From the cell containing the given text, extract its center point as [x, y] coordinate. 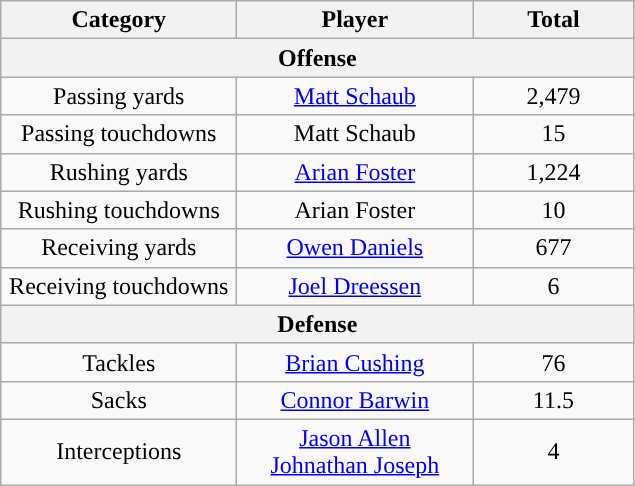
Brian Cushing [355, 362]
Passing touchdowns [119, 134]
Receiving touchdowns [119, 286]
2,479 [554, 96]
Owen Daniels [355, 248]
Connor Barwin [355, 400]
Receiving yards [119, 248]
Offense [318, 58]
Player [355, 20]
4 [554, 452]
Sacks [119, 400]
677 [554, 248]
1,224 [554, 172]
10 [554, 210]
76 [554, 362]
Jason AllenJohnathan Joseph [355, 452]
Rushing yards [119, 172]
Total [554, 20]
6 [554, 286]
Category [119, 20]
Rushing touchdowns [119, 210]
15 [554, 134]
Joel Dreessen [355, 286]
Defense [318, 324]
Interceptions [119, 452]
Tackles [119, 362]
Passing yards [119, 96]
11.5 [554, 400]
